Return [x, y] of the center of cell containing provided text 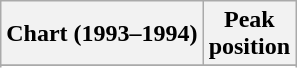
Peakposition [249, 34]
Chart (1993–1994) [102, 34]
